Provide the [x, y] coordinate of the cell's center where the given text is located.  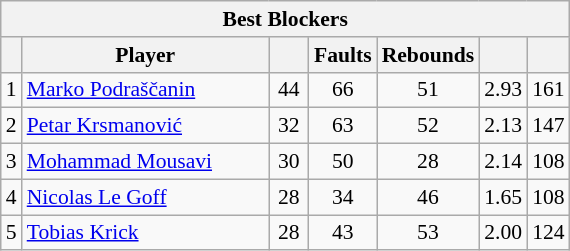
Faults [343, 55]
Nicolas Le Goff [146, 197]
Tobias Krick [146, 233]
46 [428, 197]
4 [12, 197]
43 [343, 233]
32 [289, 126]
50 [343, 162]
3 [12, 162]
Marko Podraščanin [146, 90]
124 [548, 233]
2 [12, 126]
53 [428, 233]
1 [12, 90]
63 [343, 126]
66 [343, 90]
5 [12, 233]
Player [146, 55]
Mohammad Mousavi [146, 162]
44 [289, 90]
52 [428, 126]
2.93 [503, 90]
2.13 [503, 126]
34 [343, 197]
30 [289, 162]
Best Blockers [286, 19]
Rebounds [428, 55]
1.65 [503, 197]
147 [548, 126]
161 [548, 90]
Petar Krsmanović [146, 126]
51 [428, 90]
2.00 [503, 233]
2.14 [503, 162]
